Detect which cell encompasses the target text, then output its [X, Y] center coordinate. 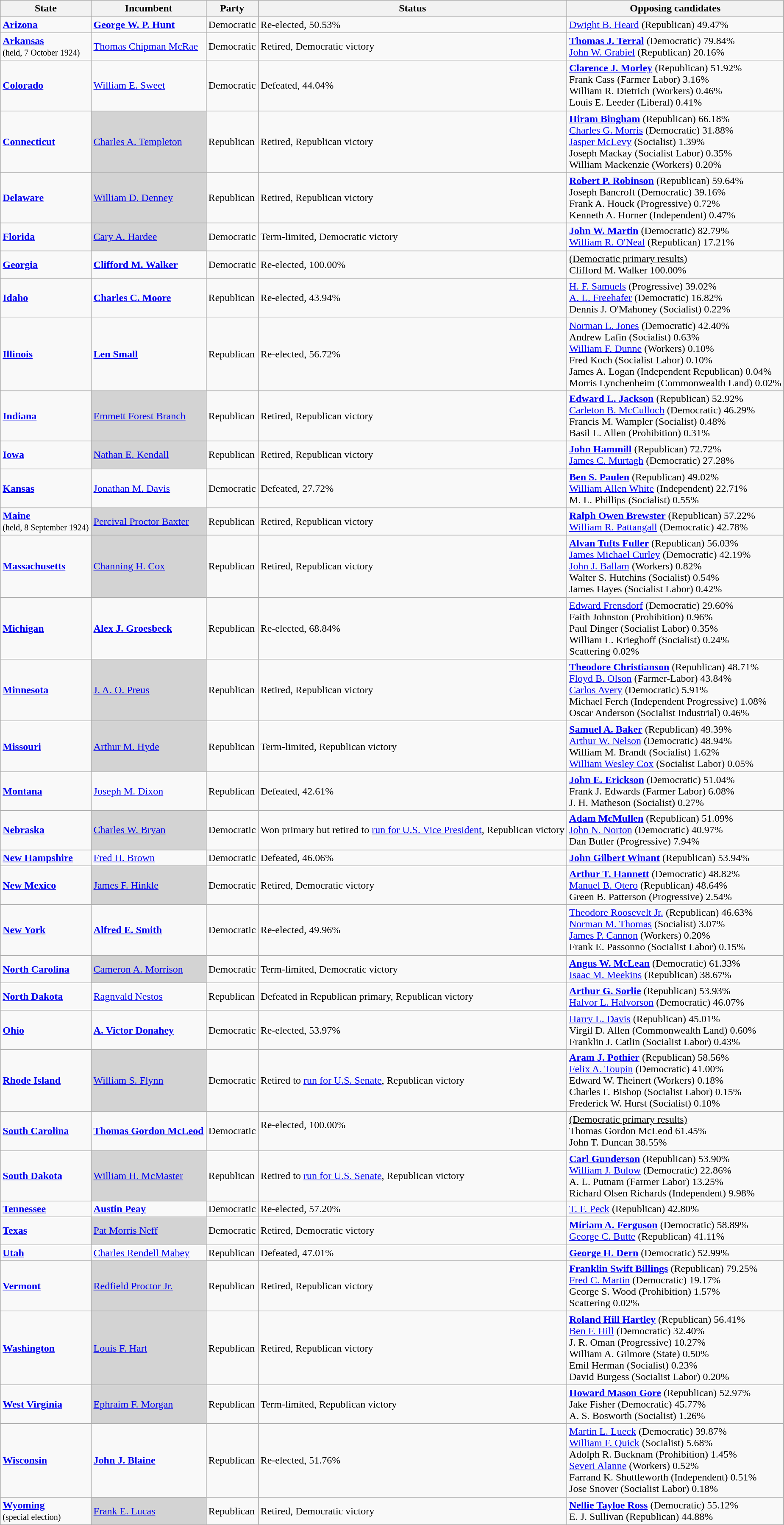
Thomas Gordon McLeod [148, 1131]
Cameron A. Morrison [148, 969]
Re-elected, 53.97% [412, 1030]
Re-elected, 50.53% [412, 25]
Cary A. Hardee [148, 237]
Party [232, 8]
George H. Dern (Democratic) 52.99% [676, 1253]
J. A. O. Preus [148, 690]
Dwight B. Heard (Republican) 49.47% [676, 25]
Re-elected, 43.94% [412, 298]
Delaware [46, 198]
Re-elected, 49.96% [412, 930]
Pat Morris Neff [148, 1231]
Thomas Chipman McRae [148, 47]
A. Victor Donahey [148, 1030]
William H. McMaster [148, 1176]
Clifford M. Walker [148, 265]
Indiana [46, 415]
Emmett Forest Branch [148, 415]
Ralph Owen Brewster (Republican) 57.22%William R. Pattangall (Democratic) 42.78% [676, 521]
New Hampshire [46, 858]
Ragnvald Nestos [148, 996]
Jonathan M. Davis [148, 488]
Carl Gunderson (Republican) 53.90%William J. Bulow (Democratic) 22.86%A. L. Putnam (Farmer Labor) 13.25%Richard Olsen Richards (Independent) 9.98% [676, 1176]
Arthur T. Hannett (Democratic) 48.82%Manuel B. Otero (Republican) 48.64%Green B. Patterson (Progressive) 2.54% [676, 885]
Iowa [46, 454]
Nathan E. Kendall [148, 454]
William S. Flynn [148, 1080]
H. F. Samuels (Progressive) 39.02%A. L. Freehafer (Democratic) 16.82%Dennis J. O'Mahoney (Socialist) 0.22% [676, 298]
Thomas J. Terral (Democratic) 79.84%John W. Grabiel (Republican) 20.16% [676, 47]
Edward L. Jackson (Republican) 52.92%Carleton B. McCulloch (Democratic) 46.29%Francis M. Wampler (Socialist) 0.48%Basil L. Allen (Prohibition) 0.31% [676, 415]
Won primary but retired to run for U.S. Vice President, Republican victory [412, 830]
Re-elected, 57.20% [412, 1209]
Miriam A. Ferguson (Democratic) 58.89%George C. Butte (Republican) 41.11% [676, 1231]
John J. Blaine [148, 1460]
Michigan [46, 628]
South Carolina [46, 1131]
William E. Sweet [148, 86]
Massachusetts [46, 566]
State [46, 8]
Arizona [46, 25]
John Gilbert Winant (Republican) 53.94% [676, 858]
Minnesota [46, 690]
(Democratic primary results)Thomas Gordon McLeod 61.45%John T. Duncan 38.55% [676, 1131]
(Democratic primary results)Clifford M. Walker 100.00% [676, 265]
George W. P. Hunt [148, 25]
Louis F. Hart [148, 1348]
Texas [46, 1231]
Illinois [46, 354]
Wyoming(special election) [46, 1511]
John E. Erickson (Democratic) 51.04%Frank J. Edwards (Farmer Labor) 6.08%J. H. Matheson (Socialist) 0.27% [676, 791]
Harry L. Davis (Republican) 45.01%Virgil D. Allen (Commonwealth Land) 0.60%Franklin J. Catlin (Socialist Labor) 0.43% [676, 1030]
North Carolina [46, 969]
Tennessee [46, 1209]
South Dakota [46, 1176]
Alex J. Groesbeck [148, 628]
Clarence J. Morley (Republican) 51.92%Frank Cass (Farmer Labor) 3.16%William R. Dietrich (Workers) 0.46%Louis E. Leeder (Liberal) 0.41% [676, 86]
James F. Hinkle [148, 885]
Wisconsin [46, 1460]
Defeated, 44.04% [412, 86]
Nellie Tayloe Ross (Democratic) 55.12%E. J. Sullivan (Republican) 44.88% [676, 1511]
Joseph M. Dixon [148, 791]
Ben S. Paulen (Republican) 49.02%William Allen White (Independent) 22.71%M. L. Phillips (Socialist) 0.55% [676, 488]
New York [46, 930]
West Virginia [46, 1404]
Georgia [46, 265]
John Hammill (Republican) 72.72%James C. Murtagh (Democratic) 27.28% [676, 454]
Frank E. Lucas [148, 1511]
Rhode Island [46, 1080]
William D. Denney [148, 198]
Idaho [46, 298]
Arthur G. Sorlie (Republican) 53.93%Halvor L. Halvorson (Democratic) 46.07% [676, 996]
Incumbent [148, 8]
Missouri [46, 746]
Ohio [46, 1030]
Angus W. McLean (Democratic) 61.33%Isaac M. Meekins (Republican) 38.67% [676, 969]
Charles C. Moore [148, 298]
Adam McMullen (Republican) 51.09%John N. Norton (Democratic) 40.97%Dan Butler (Progressive) 7.94% [676, 830]
Defeated, 27.72% [412, 488]
Status [412, 8]
Vermont [46, 1286]
Austin Peay [148, 1209]
Utah [46, 1253]
Theodore Roosevelt Jr. (Republican) 46.63%Norman M. Thomas (Socialist) 3.07%James P. Cannon (Workers) 0.20%Frank E. Passonno (Socialist Labor) 0.15% [676, 930]
Len Small [148, 354]
Florida [46, 237]
Samuel A. Baker (Republican) 49.39%Arthur W. Nelson (Democratic) 48.94%William M. Brandt (Socialist) 1.62%William Wesley Cox (Socialist Labor) 0.05% [676, 746]
Washington [46, 1348]
Redfield Proctor Jr. [148, 1286]
Defeated, 47.01% [412, 1253]
New Mexico [46, 885]
Nebraska [46, 830]
Montana [46, 791]
Defeated, 46.06% [412, 858]
Kansas [46, 488]
North Dakota [46, 996]
Howard Mason Gore (Republican) 52.97%Jake Fisher (Democratic) 45.77%A. S. Bosworth (Socialist) 1.26% [676, 1404]
Defeated in Republican primary, Republican victory [412, 996]
Colorado [46, 86]
Franklin Swift Billings (Republican) 79.25%Fred C. Martin (Democratic) 19.17%George S. Wood (Prohibition) 1.57%Scattering 0.02% [676, 1286]
Percival Proctor Baxter [148, 521]
Defeated, 42.61% [412, 791]
Alfred E. Smith [148, 930]
T. F. Peck (Republican) 42.80% [676, 1209]
Opposing candidates [676, 8]
Fred H. Brown [148, 858]
Maine(held, 8 September 1924) [46, 521]
Channing H. Cox [148, 566]
John W. Martin (Democratic) 82.79%William R. O'Neal (Republican) 17.21% [676, 237]
Re-elected, 68.84% [412, 628]
Re-elected, 51.76% [412, 1460]
Arthur M. Hyde [148, 746]
Ephraim F. Morgan [148, 1404]
Charles A. Templeton [148, 142]
Charles W. Bryan [148, 830]
Re-elected, 56.72% [412, 354]
Arkansas(held, 7 October 1924) [46, 47]
Charles Rendell Mabey [148, 1253]
Robert P. Robinson (Republican) 59.64%Joseph Bancroft (Democratic) 39.16%Frank A. Houck (Progressive) 0.72%Kenneth A. Horner (Independent) 0.47% [676, 198]
Connecticut [46, 142]
